Extract the [x, y] coordinate from the center of the cell holding the provided text.  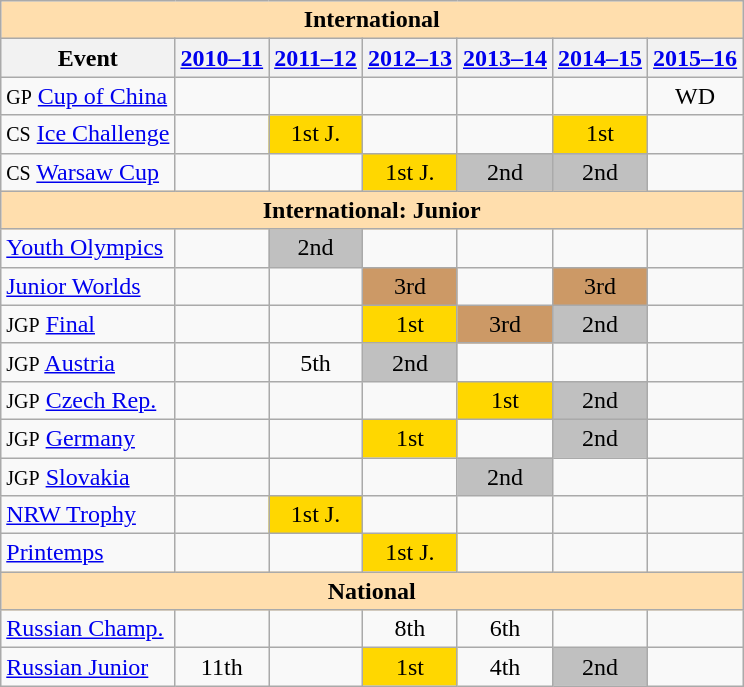
JGP Austria [88, 362]
CS Ice Challenge [88, 134]
Printemps [88, 553]
CS Warsaw Cup [88, 172]
6th [504, 629]
Russian Champ. [88, 629]
2011–12 [316, 58]
2010–11 [222, 58]
5th [316, 362]
WD [696, 96]
11th [222, 667]
Event [88, 58]
JGP Slovakia [88, 477]
National [372, 591]
NRW Trophy [88, 515]
JGP Czech Rep. [88, 400]
Youth Olympics [88, 248]
International [372, 20]
Junior Worlds [88, 286]
International: Junior [372, 210]
GP Cup of China [88, 96]
2012–13 [410, 58]
8th [410, 629]
JGP Final [88, 324]
4th [504, 667]
2015–16 [696, 58]
Russian Junior [88, 667]
2013–14 [504, 58]
JGP Germany [88, 438]
2014–15 [600, 58]
